Locate the cell with the specified text and output its (X, Y) center coordinate. 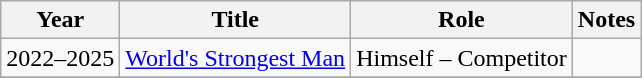
Himself – Competitor (462, 58)
Role (462, 20)
World's Strongest Man (236, 58)
Notes (606, 20)
Year (60, 20)
Title (236, 20)
2022–2025 (60, 58)
